Pinpoint the cell where the given text exists, returning its (X, Y) midpoint coordinate. 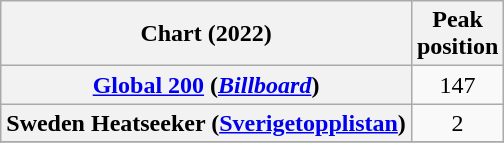
2 (457, 123)
Chart (2022) (206, 34)
Sweden Heatseeker (Sverigetopplistan) (206, 123)
Peakposition (457, 34)
Global 200 (Billboard) (206, 85)
147 (457, 85)
